Identify which cell holds the provided text, then report its (x, y) central coordinate. 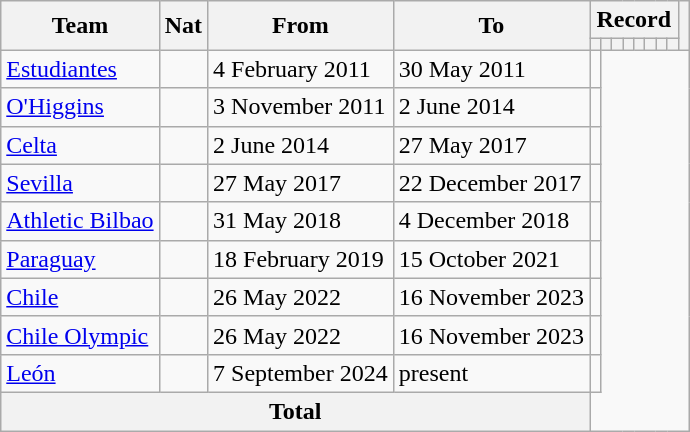
22 December 2017 (491, 183)
30 May 2011 (491, 69)
Celta (80, 145)
O'Higgins (80, 107)
31 May 2018 (301, 221)
Record (634, 20)
4 December 2018 (491, 221)
Chile Olympic (80, 335)
7 September 2024 (301, 373)
Sevilla (80, 183)
present (491, 373)
4 February 2011 (301, 69)
3 November 2011 (301, 107)
Chile (80, 297)
Athletic Bilbao (80, 221)
From (301, 26)
Estudiantes (80, 69)
León (80, 373)
Team (80, 26)
15 October 2021 (491, 259)
18 February 2019 (301, 259)
Total (296, 411)
Paraguay (80, 259)
To (491, 26)
Nat (183, 26)
